Pinpoint the cell where the given text exists, returning its [x, y] midpoint coordinate. 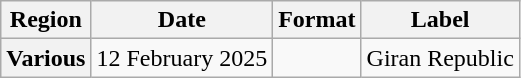
Various [46, 58]
Label [440, 20]
Region [46, 20]
Giran Republic [440, 58]
Format [317, 20]
Date [182, 20]
12 February 2025 [182, 58]
